Identify which cell holds the provided text, then report its [x, y] central coordinate. 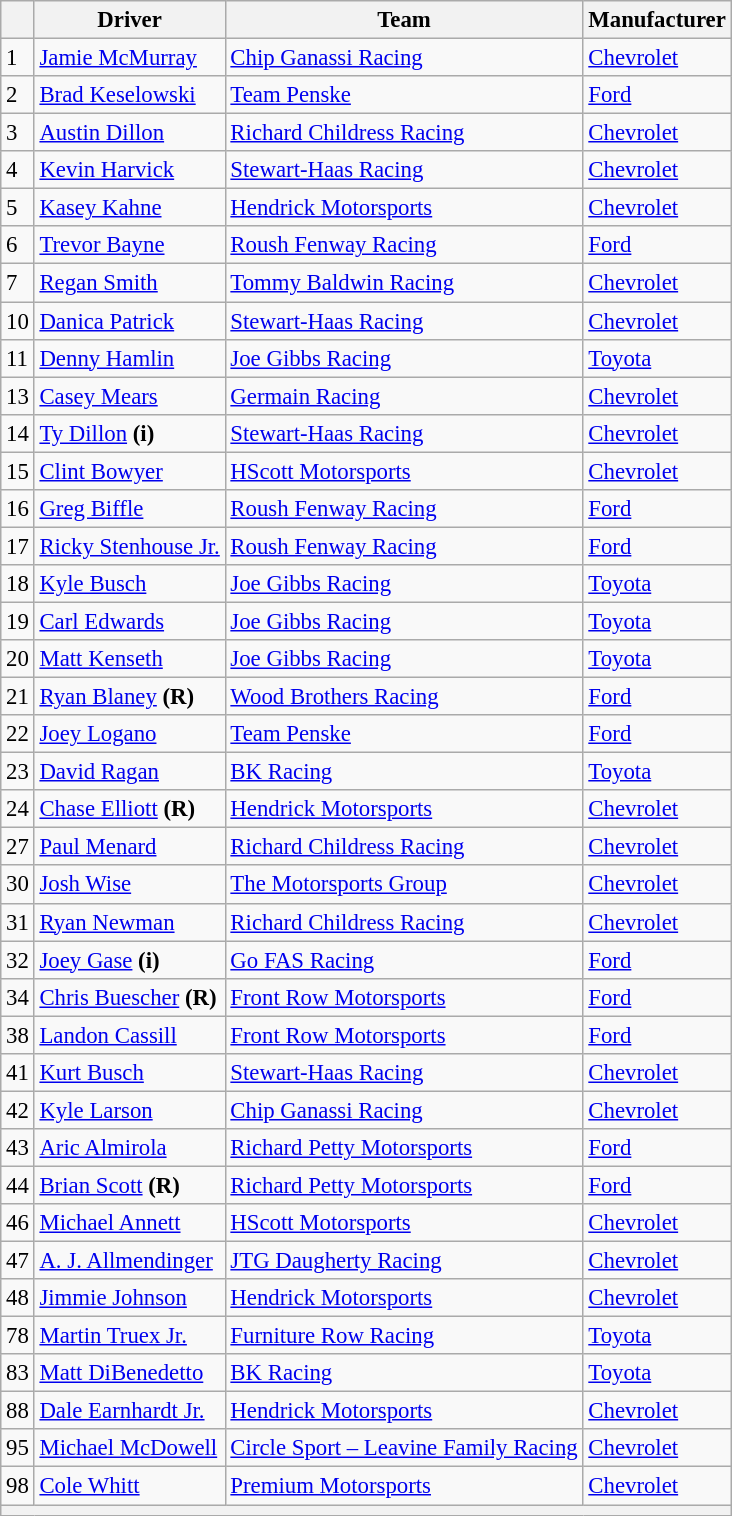
Go FAS Racing [404, 960]
2 [18, 95]
Chase Elliott (R) [130, 809]
Ryan Blaney (R) [130, 697]
Kurt Busch [130, 1073]
23 [18, 772]
95 [18, 1449]
21 [18, 697]
46 [18, 1223]
Danica Patrick [130, 321]
Furniture Row Racing [404, 1336]
Ricky Stenhouse Jr. [130, 546]
30 [18, 885]
4 [18, 170]
Austin Dillon [130, 133]
Brian Scott (R) [130, 1185]
83 [18, 1373]
The Motorsports Group [404, 885]
Martin Truex Jr. [130, 1336]
15 [18, 471]
Ryan Newman [130, 922]
Denny Hamlin [130, 358]
3 [18, 133]
88 [18, 1411]
Team [404, 20]
Dale Earnhardt Jr. [130, 1411]
Premium Motorsports [404, 1486]
Michael Annett [130, 1223]
Greg Biffle [130, 509]
31 [18, 922]
JTG Daugherty Racing [404, 1261]
Joey Gase (i) [130, 960]
20 [18, 659]
34 [18, 997]
Matt Kenseth [130, 659]
Josh Wise [130, 885]
18 [18, 584]
27 [18, 847]
Cole Whitt [130, 1486]
13 [18, 396]
Michael McDowell [130, 1449]
10 [18, 321]
38 [18, 1035]
5 [18, 208]
19 [18, 621]
Paul Menard [130, 847]
41 [18, 1073]
78 [18, 1336]
Germain Racing [404, 396]
Circle Sport – Leavine Family Racing [404, 1449]
Landon Cassill [130, 1035]
32 [18, 960]
Casey Mears [130, 396]
98 [18, 1486]
Chris Buescher (R) [130, 997]
7 [18, 283]
16 [18, 509]
Aric Almirola [130, 1148]
Regan Smith [130, 283]
1 [18, 58]
Jamie McMurray [130, 58]
Wood Brothers Racing [404, 697]
Kevin Harvick [130, 170]
43 [18, 1148]
Carl Edwards [130, 621]
42 [18, 1110]
A. J. Allmendinger [130, 1261]
Joey Logano [130, 734]
44 [18, 1185]
Kyle Larson [130, 1110]
Kyle Busch [130, 584]
Tommy Baldwin Racing [404, 283]
Matt DiBenedetto [130, 1373]
24 [18, 809]
Ty Dillon (i) [130, 433]
Trevor Bayne [130, 245]
Driver [130, 20]
11 [18, 358]
48 [18, 1298]
17 [18, 546]
Manufacturer [657, 20]
6 [18, 245]
Brad Keselowski [130, 95]
Kasey Kahne [130, 208]
Clint Bowyer [130, 471]
Jimmie Johnson [130, 1298]
David Ragan [130, 772]
14 [18, 433]
22 [18, 734]
47 [18, 1261]
